Provide the [x, y] coordinate of the cell's center where the given text is located.  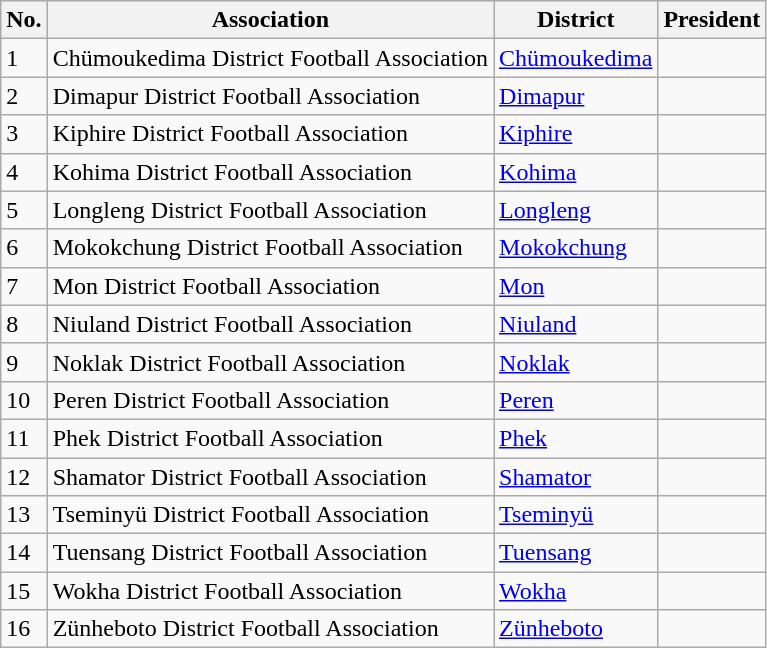
Mon District Football Association [270, 286]
Mon [576, 286]
Kohima District Football Association [270, 172]
President [712, 20]
Shamator District Football Association [270, 477]
Noklak [576, 362]
Phek District Football Association [270, 438]
14 [24, 553]
Kiphire District Football Association [270, 134]
7 [24, 286]
Kiphire [576, 134]
Mokokchung [576, 248]
Zünheboto District Football Association [270, 629]
10 [24, 400]
Wokha District Football Association [270, 591]
Longleng [576, 210]
8 [24, 324]
6 [24, 248]
Tuensang District Football Association [270, 553]
Phek [576, 438]
No. [24, 20]
Kohima [576, 172]
District [576, 20]
5 [24, 210]
4 [24, 172]
Tseminyü District Football Association [270, 515]
Tseminyü [576, 515]
2 [24, 96]
12 [24, 477]
16 [24, 629]
11 [24, 438]
Mokokchung District Football Association [270, 248]
15 [24, 591]
13 [24, 515]
Peren [576, 400]
Noklak District Football Association [270, 362]
Tuensang [576, 553]
Chümoukedima District Football Association [270, 58]
Wokha [576, 591]
9 [24, 362]
1 [24, 58]
Chümoukedima [576, 58]
Niuland District Football Association [270, 324]
Peren District Football Association [270, 400]
Niuland [576, 324]
Association [270, 20]
Dimapur [576, 96]
Dimapur District Football Association [270, 96]
Shamator [576, 477]
Longleng District Football Association [270, 210]
Zünheboto [576, 629]
3 [24, 134]
